Extract the [x, y] coordinate from the center of the cell holding the provided text.  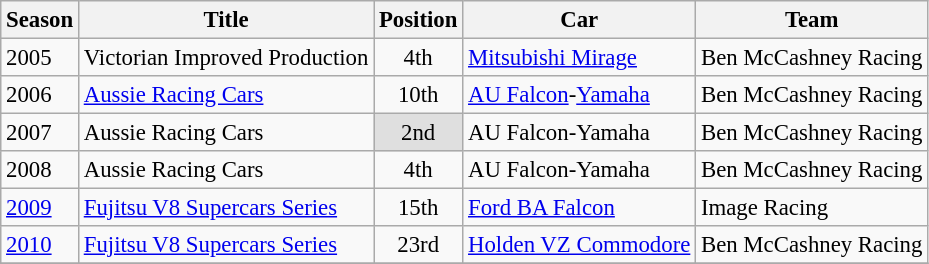
Position [418, 20]
23rd [418, 245]
Team [812, 20]
Car [580, 20]
Mitsubishi Mirage [580, 58]
Season [40, 20]
2010 [40, 245]
Victorian Improved Production [226, 58]
Holden VZ Commodore [580, 245]
10th [418, 95]
2006 [40, 95]
15th [418, 208]
Title [226, 20]
2nd [418, 133]
2008 [40, 170]
Ford BA Falcon [580, 208]
2009 [40, 208]
2007 [40, 133]
2005 [40, 58]
Image Racing [812, 208]
